Return the (x, y) coordinate for the center point of the cell that contains the specified text.  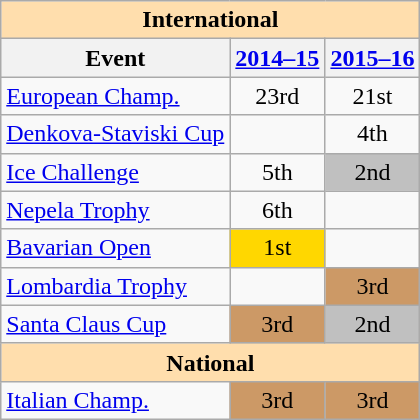
Ice Challenge (116, 172)
Santa Claus Cup (116, 324)
21st (372, 96)
European Champ. (116, 96)
2015–16 (372, 58)
National (210, 362)
International (210, 20)
Nepela Trophy (116, 210)
5th (278, 172)
4th (372, 134)
1st (278, 248)
Italian Champ. (116, 400)
Lombardia Trophy (116, 286)
23rd (278, 96)
Denkova-Staviski Cup (116, 134)
Event (116, 58)
Bavarian Open (116, 248)
6th (278, 210)
2014–15 (278, 58)
